Find where the given text appears and provide that cell's center as (X, Y) coordinate. 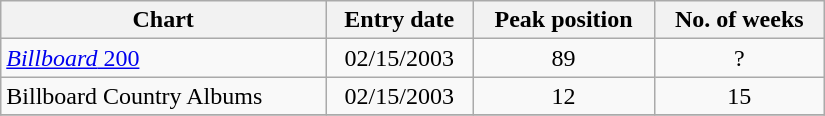
Billboard Country Albums (164, 96)
15 (739, 96)
Peak position (564, 20)
Billboard 200 (164, 58)
12 (564, 96)
Chart (164, 20)
Entry date (400, 20)
No. of weeks (739, 20)
? (739, 58)
89 (564, 58)
